Return (X, Y) of the center of cell containing provided text 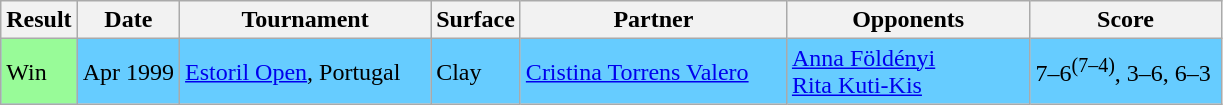
Anna Földényi Rita Kuti-Kis (908, 72)
Score (1126, 20)
Date (128, 20)
Surface (476, 20)
Estoril Open, Portugal (306, 72)
Tournament (306, 20)
Opponents (908, 20)
Cristina Torrens Valero (653, 72)
7–6(7–4), 3–6, 6–3 (1126, 72)
Apr 1999 (128, 72)
Result (39, 20)
Clay (476, 72)
Partner (653, 20)
Win (39, 72)
